Locate the cell with the specified text and output its [x, y] center coordinate. 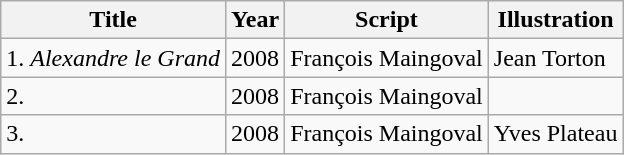
Yves Plateau [556, 134]
3. [114, 134]
Title [114, 20]
2. [114, 96]
Script [387, 20]
Year [256, 20]
1. Alexandre le Grand [114, 58]
Illustration [556, 20]
Jean Torton [556, 58]
